Search for the cell housing the specified text and yield its (X, Y) center coordinate. 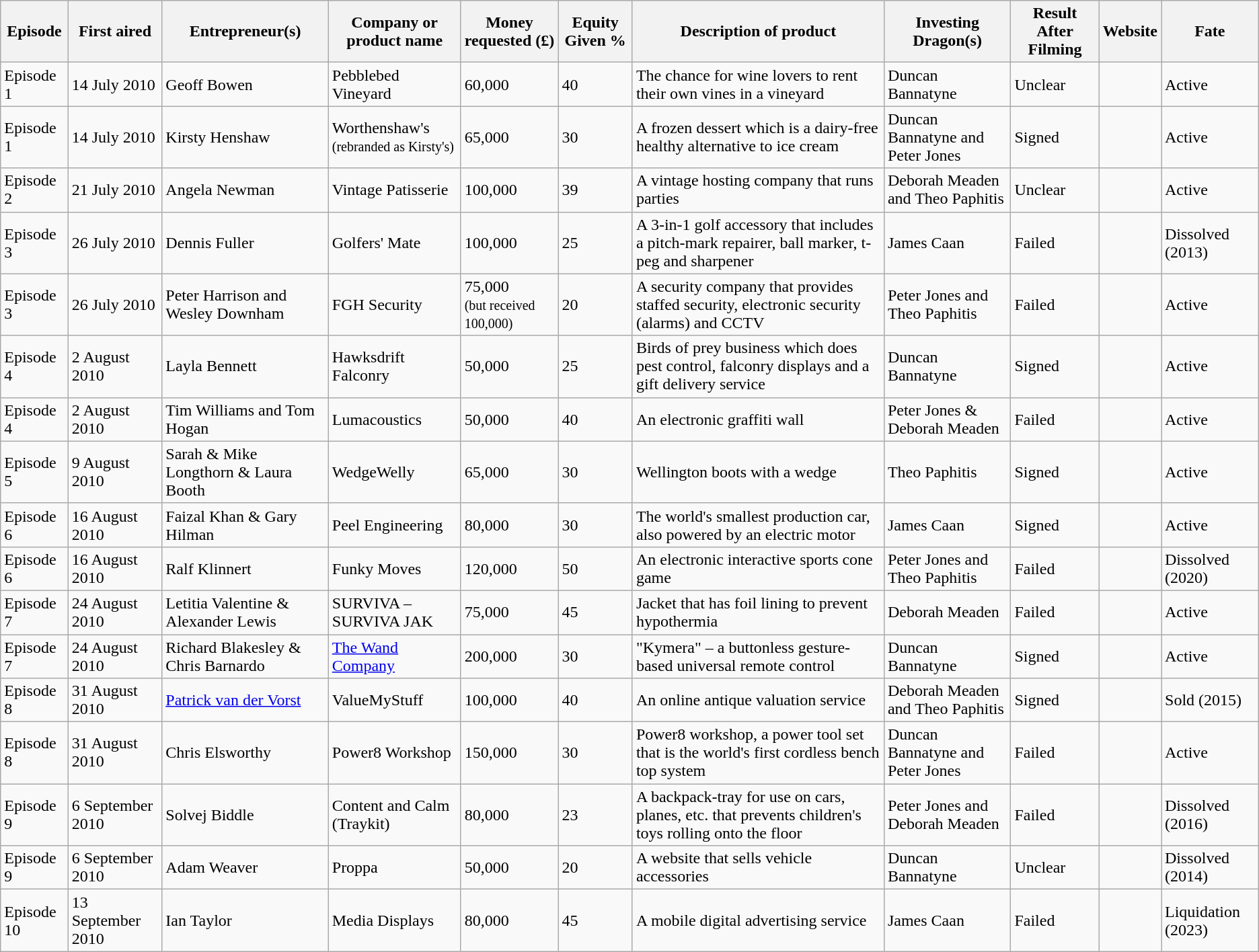
Vintage Patisserie (394, 190)
An electronic interactive sports cone game (758, 569)
Liquidation (2023) (1209, 920)
WedgeWelly (394, 472)
Website (1130, 32)
9 August 2010 (115, 472)
39 (595, 190)
Jacket that has foil lining to prevent hypothermia (758, 612)
Kirsty Henshaw (245, 137)
Episode 5 (34, 472)
120,000 (510, 569)
An electronic graffiti wall (758, 420)
Media Displays (394, 920)
Solvej Biddle (245, 815)
An online antique valuation service (758, 701)
Golfers' Mate (394, 243)
A security company that provides staffed security, electronic security (alarms) and CCTV (758, 305)
A mobile digital advertising service (758, 920)
Power8 Workshop (394, 753)
FGH Security (394, 305)
Peel Engineering (394, 524)
"Kymera" – a buttonless gesture-based universal remote control (758, 656)
A backpack-tray for use on cars, planes, etc. that prevents children's toys rolling onto the floor (758, 815)
Dennis Fuller (245, 243)
Worthenshaw's (rebranded as Kirsty's) (394, 137)
Ralf Klinnert (245, 569)
Wellington boots with a wedge (758, 472)
Deborah Meaden (947, 612)
Adam Weaver (245, 867)
A frozen dessert which is a dairy-free healthy alternative to ice cream (758, 137)
Sarah & Mike Longthorn & Laura Booth (245, 472)
13 September 2010 (115, 920)
Lumacoustics (394, 420)
Investing Dragon(s) (947, 32)
Hawksdrift Falconry (394, 366)
Episode (34, 32)
Peter Harrison and Wesley Downham (245, 305)
The Wand Company (394, 656)
Funky Moves (394, 569)
Pebblebed Vineyard (394, 85)
Entrepreneur(s) (245, 32)
Proppa (394, 867)
Episode 2 (34, 190)
50 (595, 569)
Peter Jones and Deborah Meaden (947, 815)
Birds of prey business which does pest control, falconry displays and a gift delivery service (758, 366)
Sold (2015) (1209, 701)
The chance for wine lovers to rent their own vines in a vineyard (758, 85)
Dissolved (2014) (1209, 867)
Faizal Khan & Gary Hilman (245, 524)
Equity Given % (595, 32)
Company or product name (394, 32)
The world's smallest production car, also powered by an electric motor (758, 524)
Patrick van der Vorst (245, 701)
Episode 10 (34, 920)
Content and Calm (Traykit) (394, 815)
Chris Elsworthy (245, 753)
Power8 workshop, a power tool set that is the world's first cordless bench top system (758, 753)
Dissolved (2013) (1209, 243)
Peter Jones & Deborah Meaden (947, 420)
Dissolved (2016) (1209, 815)
21 July 2010 (115, 190)
Richard Blakesley & Chris Barnardo (245, 656)
Angela Newman (245, 190)
Description of product (758, 32)
A website that sells vehicle accessories (758, 867)
75,000 (510, 612)
Theo Paphitis (947, 472)
Geoff Bowen (245, 85)
Dissolved (2020) (1209, 569)
First aired (115, 32)
A vintage hosting company that runs parties (758, 190)
200,000 (510, 656)
Money requested (£) (510, 32)
SURVIVA – SURVIVA JAK (394, 612)
Tim Williams and Tom Hogan (245, 420)
Layla Bennett (245, 366)
Fate (1209, 32)
Ian Taylor (245, 920)
A 3-in-1 golf accessory that includes a pitch-mark repairer, ball marker, t-peg and sharpener (758, 243)
23 (595, 815)
60,000 (510, 85)
Result After Filming (1055, 32)
Letitia Valentine & Alexander Lewis (245, 612)
75,000 (but received 100,000) (510, 305)
ValueMyStuff (394, 701)
150,000 (510, 753)
